Provide the [x, y] coordinate of the cell's center where the given text is located.  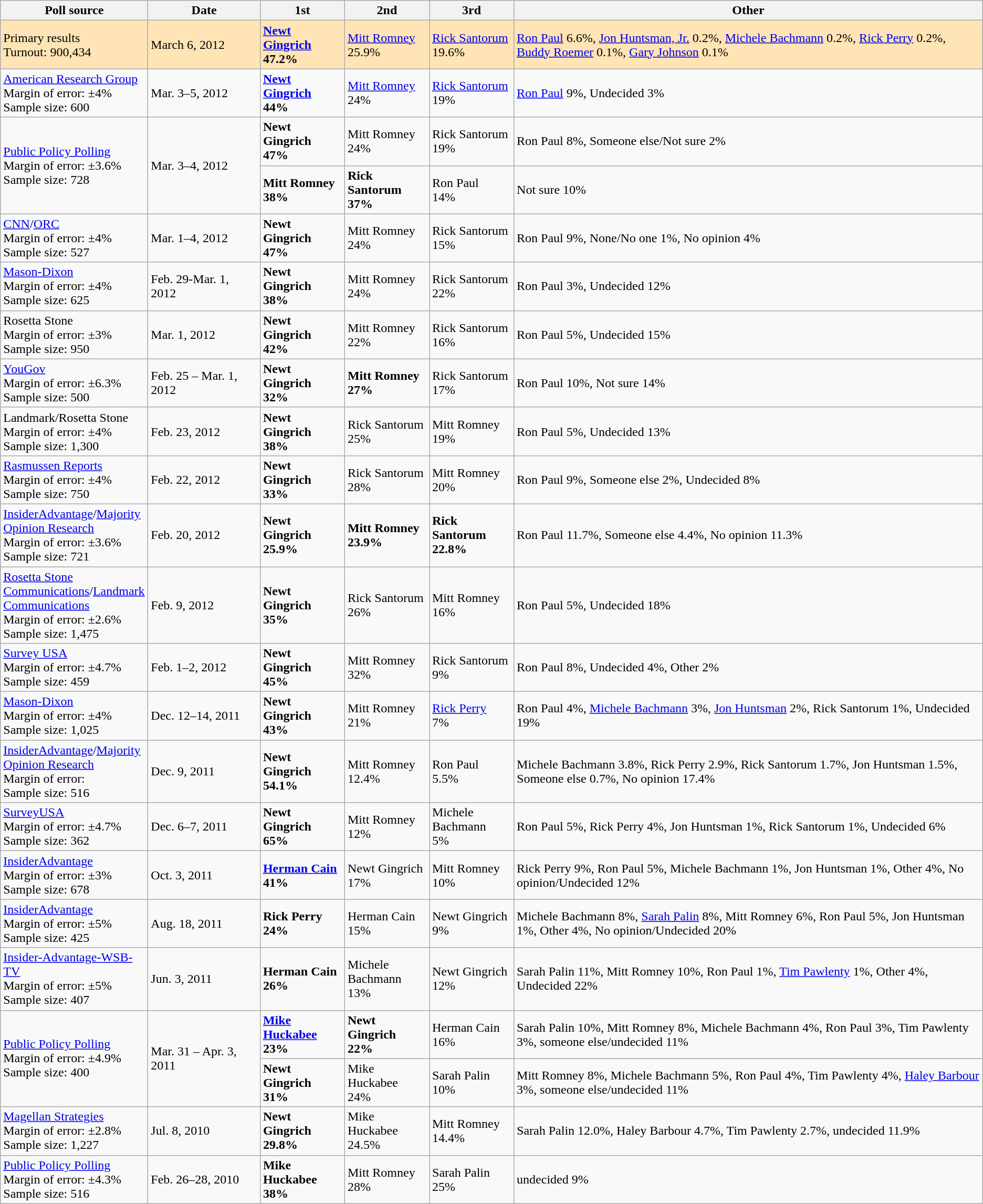
Rick Santorum 37% [386, 190]
Rick Santorum15% [472, 238]
Newt Gingrich32% [302, 383]
Mitt Romney10% [472, 875]
Herman Cain15% [386, 923]
Ron Paul 6.6%, Jon Huntsman, Jr. 0.2%, Michele Bachmann 0.2%, Rick Perry 0.2%, Buddy Roemer 0.1%, Gary Johnson 0.1% [749, 45]
YouGovMargin of error: ±6.3% Sample size: 500 [75, 383]
Mitt Romney32% [386, 668]
Mike Huckabee 38% [302, 1179]
Primary resultsTurnout: 900,434 [75, 45]
Feb. 1–2, 2012 [204, 668]
Ron Paul5.5% [472, 771]
Feb. 23, 2012 [204, 431]
Ron Paul 9%, Someone else 2%, Undecided 8% [749, 480]
Ron Paul 4%, Michele Bachmann 3%, Jon Huntsman 2%, Rick Santorum 1%, Undecided 19% [749, 716]
Rasmussen ReportsMargin of error: ±4% Sample size: 750 [75, 480]
Newt Gingrich45% [302, 668]
Mike Huckabee24.5% [386, 1131]
Public Policy PollingMargin of error: ±4.3% Sample size: 516 [75, 1179]
1st [302, 11]
Sarah Palin 11%, Mitt Romney 10%, Ron Paul 1%, Tim Pawlenty 1%, Other 4%, Undecided 22% [749, 979]
Rick Santorum28% [386, 480]
Mitt Romney12.4% [386, 771]
Newt Gingrich31% [302, 1083]
Sarah Palin25% [472, 1179]
Feb. 22, 2012 [204, 480]
Mike Huckabee23% [302, 1034]
Rosetta Stone Communications/Landmark CommunicationsMargin of error: ±2.6% Sample size: 1,475 [75, 605]
Feb. 29-Mar. 1, 2012 [204, 286]
SurveyUSAMargin of error: ±4.7% Sample size: 362 [75, 827]
Magellan StrategiesMargin of error: ±2.8% Sample size: 1,227 [75, 1131]
Ron Paul 9%, Undecided 3% [749, 93]
3rd [472, 11]
Newt Gingrich 47% [302, 141]
Mitt Romney22% [386, 335]
CNN/ORCMargin of error: ±4% Sample size: 527 [75, 238]
Ron Paul 10%, Not sure 14% [749, 383]
Mitt Romney20% [472, 480]
Sarah Palin 10%, Mitt Romney 8%, Michele Bachmann 4%, Ron Paul 3%, Tim Pawlenty 3%, someone else/undecided 11% [749, 1034]
Mar. 3–4, 2012 [204, 165]
Rick Santorum17% [472, 383]
Rosetta StoneMargin of error: ±3% Sample size: 950 [75, 335]
Date [204, 11]
Mitt Romney14.4% [472, 1131]
Herman Cain26% [302, 979]
Newt Gingrich33% [302, 480]
Newt Gingrich29.8% [302, 1131]
Michele Bachmann 8%, Sarah Palin 8%, Mitt Romney 6%, Ron Paul 5%, Jon Huntsman 1%, Other 4%, No opinion/Undecided 20% [749, 923]
American Research GroupMargin of error: ±4% Sample size: 600 [75, 93]
Jul. 8, 2010 [204, 1131]
2nd [386, 11]
Mitt Romney12% [386, 827]
Mike Huckabee24% [386, 1083]
Mitt Romney23.9% [386, 535]
Rick Perry24% [302, 923]
Ron Paul 3%, Undecided 12% [749, 286]
Other [749, 11]
Mitt Romney25.9% [386, 45]
undecided 9% [749, 1179]
Rick Santorum19.6% [472, 45]
Mitt Romney 38% [302, 190]
Public Policy PollingMargin of error: ±3.6% Sample size: 728 [75, 165]
Sarah Palin 12.0%, Haley Barbour 4.7%, Tim Pawlenty 2.7%, undecided 11.9% [749, 1131]
Newt Gingrich35% [302, 605]
Mason-DixonMargin of error: ±4% Sample size: 1,025 [75, 716]
Ron Paul 5%, Undecided 15% [749, 335]
Mar. 1–4, 2012 [204, 238]
Newt Gingrich54.1% [302, 771]
March 6, 2012 [204, 45]
InsiderAdvantage/Majority Opinion ResearchMargin of error: Sample size: 516 [75, 771]
Survey USAMargin of error: ±4.7% Sample size: 459 [75, 668]
Rick Santorum22.8% [472, 535]
Ron Paul 5%, Rick Perry 4%, Jon Huntsman 1%, Rick Santorum 1%, Undecided 6% [749, 827]
Mitt Romney16% [472, 605]
Newt Gingrich47% [302, 238]
Public Policy PollingMargin of error: ±4.9% Sample size: 400 [75, 1058]
Ron Paul 8%, Undecided 4%, Other 2% [749, 668]
Herman Cain41% [302, 875]
Aug. 18, 2011 [204, 923]
Oct. 3, 2011 [204, 875]
Ron Paul 9%, None/No one 1%, No opinion 4% [749, 238]
Ron Paul 8%, Someone else/Not sure 2% [749, 141]
Rick Perry7% [472, 716]
Mitt Romney28% [386, 1179]
Rick Santorum26% [386, 605]
Dec. 12–14, 2011 [204, 716]
Newt Gingrich 44% [302, 93]
Newt Gingrich42% [302, 335]
Rick Santorum9% [472, 668]
Mason-DixonMargin of error: ±4% Sample size: 625 [75, 286]
Ron Paul 11.7%, Someone else 4.4%, No opinion 11.3% [749, 535]
Dec. 9, 2011 [204, 771]
Michele Bachmann5% [472, 827]
Newt Gingrich 47.2% [302, 45]
Ron Paul 14% [472, 190]
Feb. 25 – Mar. 1, 2012 [204, 383]
Feb. 20, 2012 [204, 535]
Jun. 3, 2011 [204, 979]
Michele Bachmann13% [386, 979]
Ron Paul 5%, Undecided 18% [749, 605]
Dec. 6–7, 2011 [204, 827]
Rick Santorum25% [386, 431]
Newt Gingrich9% [472, 923]
Rick Santorum16% [472, 335]
Newt Gingrich43% [302, 716]
Landmark/Rosetta StoneMargin of error: ±4% Sample size: 1,300 [75, 431]
Mar. 1, 2012 [204, 335]
Rick Perry 9%, Ron Paul 5%, Michele Bachmann 1%, Jon Huntsman 1%, Other 4%, No opinion/Undecided 12% [749, 875]
Insider-Advantage-WSB-TVMargin of error: ±5% Sample size: 407 [75, 979]
Feb. 9, 2012 [204, 605]
Herman Cain16% [472, 1034]
Newt Gingrich17% [386, 875]
Newt Gingrich25.9% [302, 535]
Mitt Romney 8%, Michele Bachmann 5%, Ron Paul 4%, Tim Pawlenty 4%, Haley Barbour 3%, someone else/undecided 11% [749, 1083]
InsiderAdvantageMargin of error: ±3% Sample size: 678 [75, 875]
Mitt Romney27% [386, 383]
InsiderAdvantage/Majority Opinion ResearchMargin of error: ±3.6% Sample size: 721 [75, 535]
Mitt Romney21% [386, 716]
Rick Santorum22% [472, 286]
Sarah Palin10% [472, 1083]
Newt Gingrich22% [386, 1034]
Mitt Romney19% [472, 431]
InsiderAdvantageMargin of error: ±5% Sample size: 425 [75, 923]
Poll source [75, 11]
Mar. 31 – Apr. 3, 2011 [204, 1058]
Ron Paul 5%, Undecided 13% [749, 431]
Feb. 26–28, 2010 [204, 1179]
Michele Bachmann 3.8%, Rick Perry 2.9%, Rick Santorum 1.7%, Jon Huntsman 1.5%, Someone else 0.7%, No opinion 17.4% [749, 771]
Mar. 3–5, 2012 [204, 93]
Not sure 10% [749, 190]
Newt Gingrich65% [302, 827]
Newt Gingrich12% [472, 979]
